Return the [x, y] coordinate for the center point of the cell that contains the specified text.  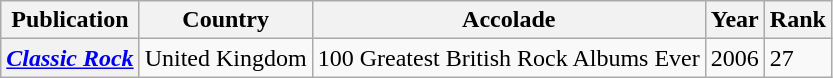
100 Greatest British Rock Albums Ever [508, 58]
Accolade [508, 20]
Rank [798, 20]
Classic Rock [70, 58]
Publication [70, 20]
United Kingdom [226, 58]
2006 [734, 58]
Year [734, 20]
Country [226, 20]
27 [798, 58]
